Capture the cell that displays the provided text and extract its (X, Y) central coordinate. 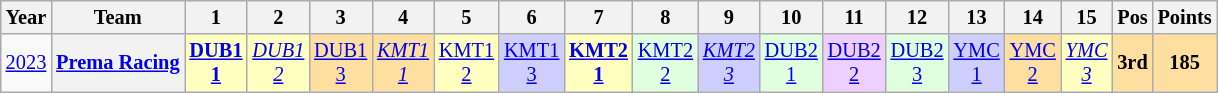
DUB22 (854, 63)
YMC3 (1087, 63)
Year (26, 17)
Team (118, 17)
5 (466, 17)
YMC2 (1033, 63)
185 (1185, 63)
DUB23 (918, 63)
DUB11 (216, 63)
1 (216, 17)
YMC1 (976, 63)
DUB12 (278, 63)
4 (403, 17)
13 (976, 17)
KMT13 (532, 63)
3 (340, 17)
KMT21 (598, 63)
2 (278, 17)
6 (532, 17)
3rd (1132, 63)
9 (729, 17)
2023 (26, 63)
DUB21 (792, 63)
KMT11 (403, 63)
14 (1033, 17)
7 (598, 17)
DUB13 (340, 63)
Points (1185, 17)
Pos (1132, 17)
Prema Racing (118, 63)
15 (1087, 17)
11 (854, 17)
8 (666, 17)
KMT12 (466, 63)
12 (918, 17)
KMT23 (729, 63)
KMT22 (666, 63)
10 (792, 17)
